Find where the given text appears and provide that cell's center as [x, y] coordinate. 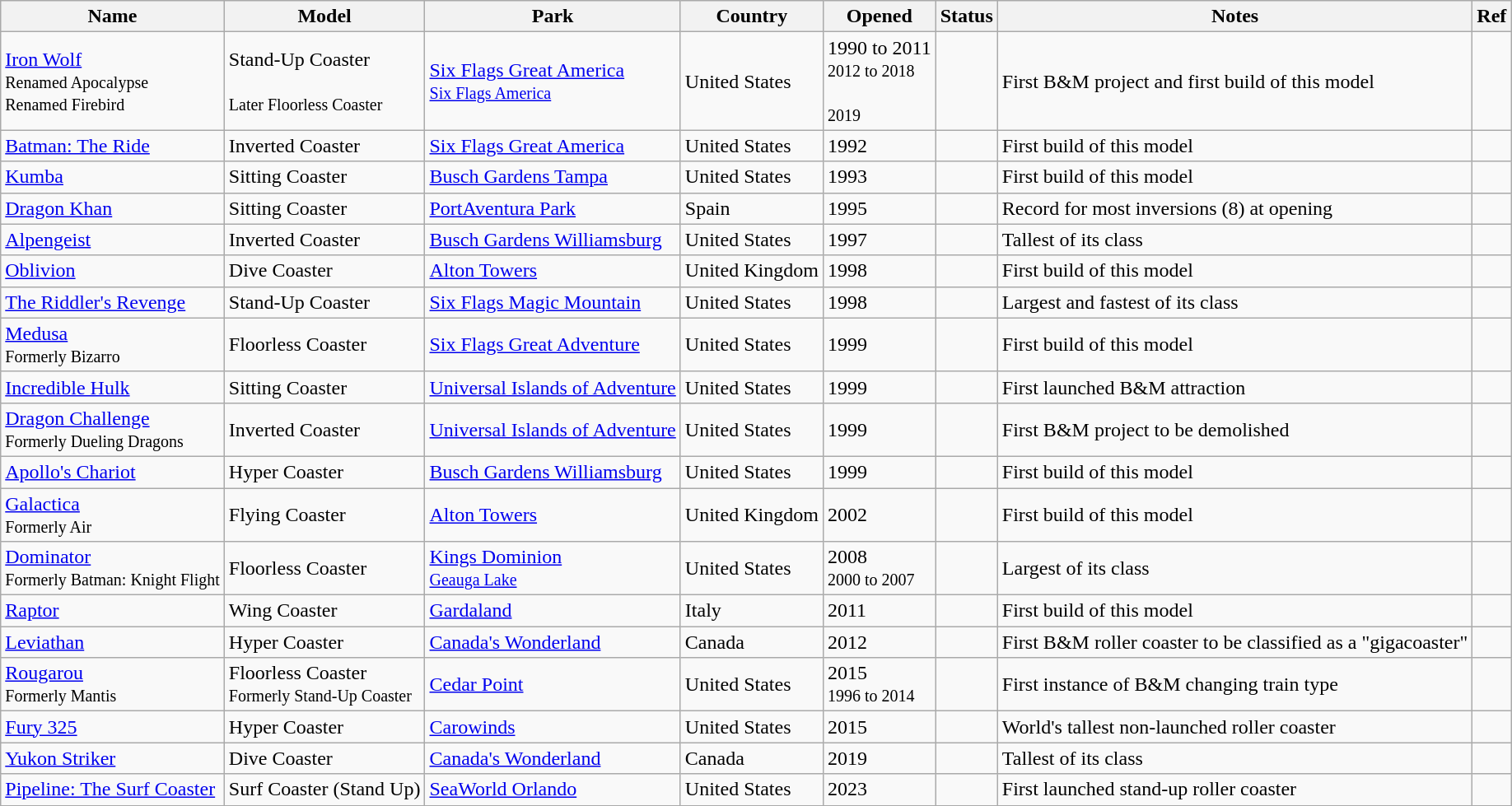
Cedar Point [553, 685]
1993 [880, 177]
SeaWorld Orlando [553, 790]
Model [324, 16]
First B&M project to be demolished [1234, 430]
Busch Gardens Tampa [553, 177]
Iron WolfRenamed ApocalypseRenamed Firebird [113, 81]
2012 [880, 642]
Incredible Hulk [113, 387]
Batman: The Ride [113, 146]
Dragon Khan [113, 208]
20151996 to 2014 [880, 685]
Notes [1234, 16]
Surf Coaster (Stand Up) [324, 790]
Largest of its class [1234, 568]
Dragon Challenge Formerly Dueling Dragons [113, 430]
Leviathan [113, 642]
Fury 325 [113, 727]
1995 [880, 208]
Record for most inversions (8) at opening [1234, 208]
Six Flags Magic Mountain [553, 302]
1997 [880, 240]
Country [751, 16]
First B&M project and first build of this model [1234, 81]
Six Flags Great Adventure [553, 344]
Largest and fastest of its class [1234, 302]
Park [553, 16]
Opened [880, 16]
Six Flags Great America [553, 146]
Dominator Formerly Batman: Knight Flight [113, 568]
Carowinds [553, 727]
Kumba [113, 177]
Yukon Striker [113, 758]
Spain [751, 208]
Galactica Formerly Air [113, 514]
Wing Coaster [324, 611]
Oblivion [113, 271]
Gardaland [553, 611]
First instance of B&M changing train type [1234, 685]
World's tallest non-launched roller coaster [1234, 727]
1992 [880, 146]
First launched B&M attraction [1234, 387]
First launched stand-up roller coaster [1234, 790]
PortAventura Park [553, 208]
2023 [880, 790]
Status [967, 16]
Ref [1492, 16]
Kings DominionGeauga Lake [553, 568]
Apollo's Chariot [113, 472]
Name [113, 16]
2015 [880, 727]
Alpengeist [113, 240]
Six Flags Great AmericaSix Flags America [553, 81]
1990 to 2011 2012 to 20182019 [880, 81]
20082000 to 2007 [880, 568]
The Riddler's Revenge [113, 302]
Stand-Up CoasterLater Floorless Coaster [324, 81]
2019 [880, 758]
First B&M roller coaster to be classified as a "gigacoaster" [1234, 642]
Pipeline: The Surf Coaster [113, 790]
Medusa Formerly Bizarro [113, 344]
Stand-Up Coaster [324, 302]
Raptor [113, 611]
2002 [880, 514]
RougarouFormerly Mantis [113, 685]
Italy [751, 611]
2011 [880, 611]
Flying Coaster [324, 514]
Floorless CoasterFormerly Stand-Up Coaster [324, 685]
